Identify which cell holds the provided text, then report its [X, Y] central coordinate. 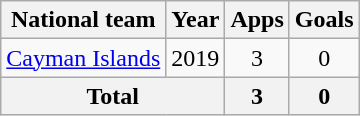
2019 [196, 58]
Goals [324, 20]
Total [113, 96]
National team [84, 20]
Cayman Islands [84, 58]
Year [196, 20]
Apps [257, 20]
